Return the (X, Y) coordinate for the center point of the cell that contains the specified text.  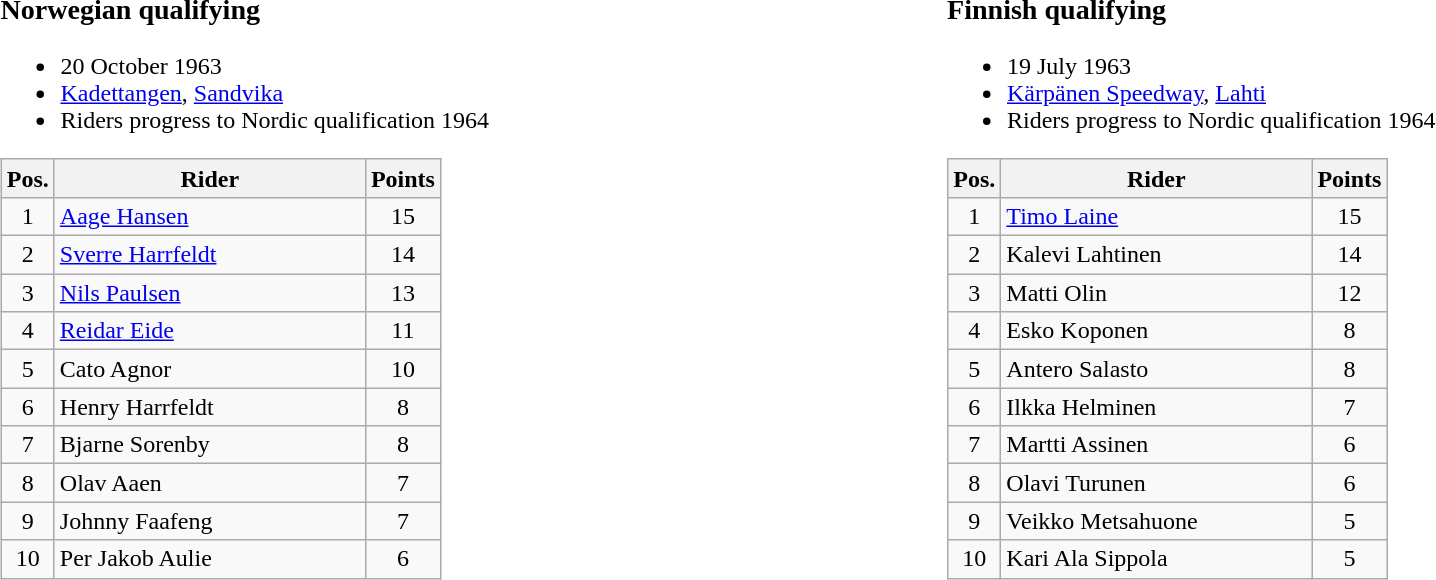
Cato Agnor (210, 369)
13 (402, 293)
Sverre Harrfeldt (210, 255)
Henry Harrfeldt (210, 407)
Johnny Faafeng (210, 521)
12 (1350, 293)
Esko Koponen (1156, 331)
Olavi Turunen (1156, 483)
Olav Aaen (210, 483)
Timo Laine (1156, 216)
Kari Ala Sippola (1156, 559)
11 (402, 331)
Ilkka Helminen (1156, 407)
Nils Paulsen (210, 293)
Reidar Eide (210, 331)
Martti Assinen (1156, 445)
Aage Hansen (210, 216)
Per Jakob Aulie (210, 559)
Bjarne Sorenby (210, 445)
Kalevi Lahtinen (1156, 255)
Antero Salasto (1156, 369)
Matti Olin (1156, 293)
Veikko Metsahuone (1156, 521)
